For the text-containing cell, return its midpoint in (X, Y) coordinate format. 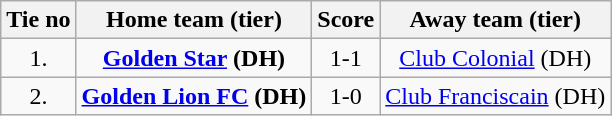
Tie no (38, 20)
Club Colonial (DH) (496, 58)
Away team (tier) (496, 20)
1-0 (346, 96)
Score (346, 20)
Home team (tier) (194, 20)
Golden Lion FC (DH) (194, 96)
Club Franciscain (DH) (496, 96)
1-1 (346, 58)
1. (38, 58)
2. (38, 96)
Golden Star (DH) (194, 58)
